Return [X, Y] of the center of cell containing provided text 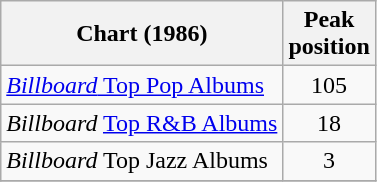
Billboard Top Jazz Albums [142, 161]
105 [329, 85]
Peakposition [329, 34]
Billboard Top Pop Albums [142, 85]
Billboard Top R&B Albums [142, 123]
18 [329, 123]
Chart (1986) [142, 34]
3 [329, 161]
